Pinpoint the cell where the given text exists, returning its (x, y) midpoint coordinate. 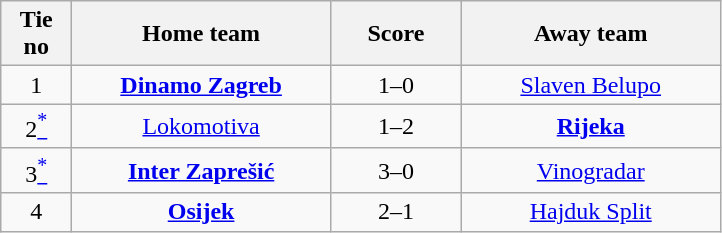
2* (36, 126)
Lokomotiva (202, 126)
4 (36, 212)
2–1 (396, 212)
Osijek (202, 212)
Rijeka (590, 126)
3–0 (396, 170)
Tie no (36, 34)
1–2 (396, 126)
Home team (202, 34)
Vinogradar (590, 170)
Away team (590, 34)
Inter Zaprešić (202, 170)
Hajduk Split (590, 212)
Dinamo Zagreb (202, 85)
3* (36, 170)
1–0 (396, 85)
Slaven Belupo (590, 85)
Score (396, 34)
1 (36, 85)
